Provide the (x, y) coordinate of the cell's center where the given text is located.  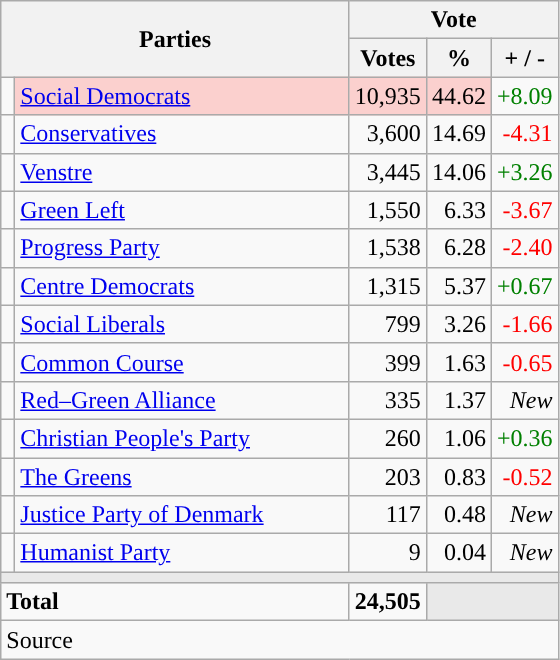
Humanist Party (182, 553)
799 (388, 324)
0.83 (458, 477)
Conservatives (182, 134)
Christian People's Party (182, 438)
Votes (388, 58)
Social Democrats (182, 96)
-1.66 (524, 324)
1.63 (458, 362)
3,445 (388, 172)
+3.26 (524, 172)
+8.09 (524, 96)
Progress Party (182, 248)
Centre Democrats (182, 286)
Source (280, 640)
1.06 (458, 438)
Total (176, 602)
117 (388, 515)
1,550 (388, 210)
Green Left (182, 210)
Vote (454, 20)
9 (388, 553)
-4.31 (524, 134)
1.37 (458, 400)
0.48 (458, 515)
3.26 (458, 324)
3,600 (388, 134)
335 (388, 400)
The Greens (182, 477)
+0.67 (524, 286)
44.62 (458, 96)
-2.40 (524, 248)
-0.65 (524, 362)
% (458, 58)
24,505 (388, 602)
14.06 (458, 172)
-0.52 (524, 477)
-3.67 (524, 210)
+0.36 (524, 438)
10,935 (388, 96)
1,538 (388, 248)
Social Liberals (182, 324)
Venstre (182, 172)
14.69 (458, 134)
Justice Party of Denmark (182, 515)
Red–Green Alliance (182, 400)
1,315 (388, 286)
399 (388, 362)
6.28 (458, 248)
5.37 (458, 286)
0.04 (458, 553)
Parties (176, 39)
6.33 (458, 210)
260 (388, 438)
+ / - (524, 58)
203 (388, 477)
Common Course (182, 362)
